Provide the [x, y] coordinate of the cell's center where the given text is located.  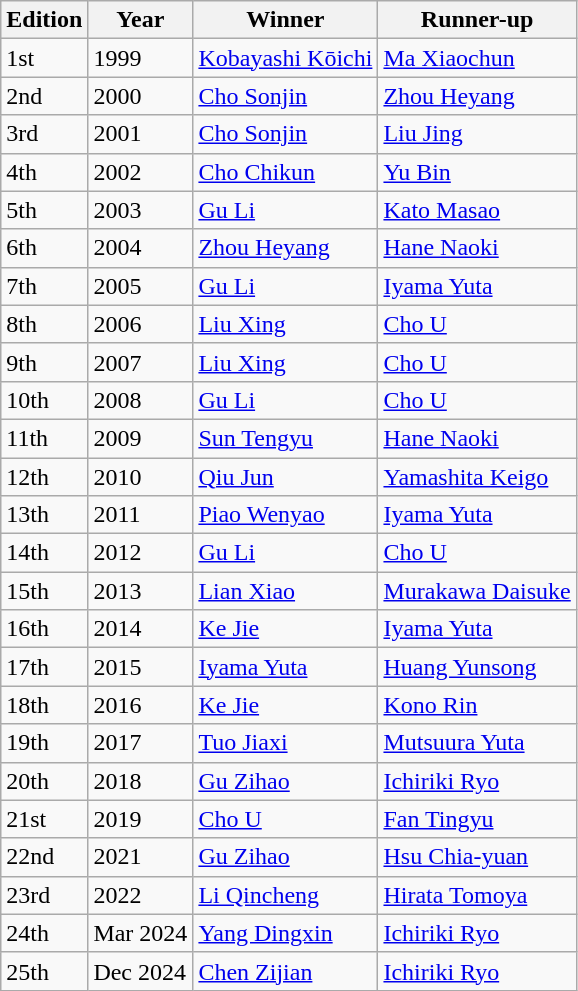
12th [44, 477]
25th [44, 971]
3rd [44, 134]
8th [44, 324]
11th [44, 438]
Kato Masao [477, 210]
Fan Tingyu [477, 819]
2013 [140, 591]
Runner-up [477, 20]
Yang Dingxin [286, 933]
10th [44, 400]
23rd [44, 895]
2019 [140, 819]
2007 [140, 362]
Sun Tengyu [286, 438]
2015 [140, 667]
2006 [140, 324]
21st [44, 819]
2021 [140, 857]
Huang Yunsong [477, 667]
2008 [140, 400]
2022 [140, 895]
Qiu Jun [286, 477]
22nd [44, 857]
Yamashita Keigo [477, 477]
13th [44, 515]
2000 [140, 96]
Li Qincheng [286, 895]
2010 [140, 477]
Tuo Jiaxi [286, 743]
2nd [44, 96]
Kobayashi Kōichi [286, 58]
9th [44, 362]
Edition [44, 20]
6th [44, 248]
2002 [140, 172]
Chen Zijian [286, 971]
Liu Jing [477, 134]
2017 [140, 743]
2001 [140, 134]
20th [44, 781]
Hirata Tomoya [477, 895]
1999 [140, 58]
Murakawa Daisuke [477, 591]
2011 [140, 515]
2005 [140, 286]
24th [44, 933]
2018 [140, 781]
7th [44, 286]
5th [44, 210]
1st [44, 58]
Lian Xiao [286, 591]
2016 [140, 705]
2009 [140, 438]
18th [44, 705]
19th [44, 743]
Yu Bin [477, 172]
Ma Xiaochun [477, 58]
Winner [286, 20]
14th [44, 553]
2012 [140, 553]
Year [140, 20]
Mutsuura Yuta [477, 743]
2004 [140, 248]
Cho Chikun [286, 172]
15th [44, 591]
16th [44, 629]
Piao Wenyao [286, 515]
2003 [140, 210]
4th [44, 172]
Hsu Chia-yuan [477, 857]
Dec 2024 [140, 971]
Mar 2024 [140, 933]
2014 [140, 629]
Kono Rin [477, 705]
17th [44, 667]
